Extract the [X, Y] coordinate from the center of the cell holding the provided text.  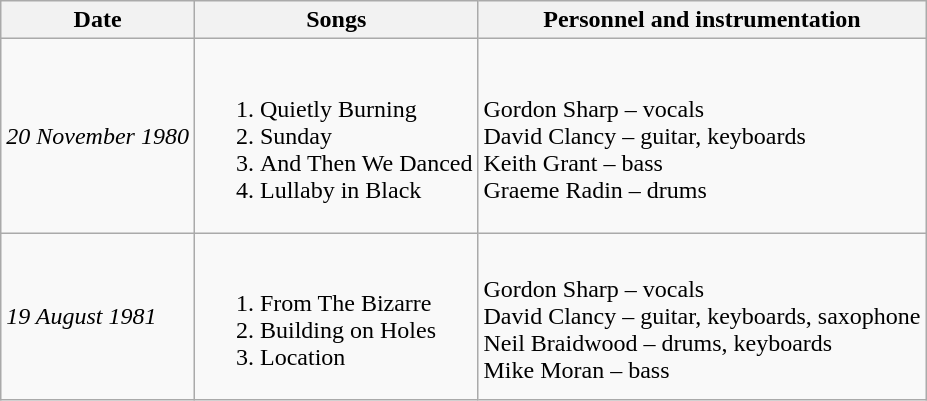
Personnel and instrumentation [702, 20]
Gordon Sharp – vocals David Clancy – guitar, keyboards, saxophone Neil Braidwood – drums, keyboards Mike Moran – bass [702, 316]
Gordon Sharp – vocals David Clancy – guitar, keyboards Keith Grant – bass Graeme Radin – drums [702, 136]
19 August 1981 [98, 316]
Quietly BurningSundayAnd Then We DancedLullaby in Black [336, 136]
From The BizarreBuilding on HolesLocation [336, 316]
Songs [336, 20]
Date [98, 20]
20 November 1980 [98, 136]
